Identify which cell holds the provided text, then report its (x, y) central coordinate. 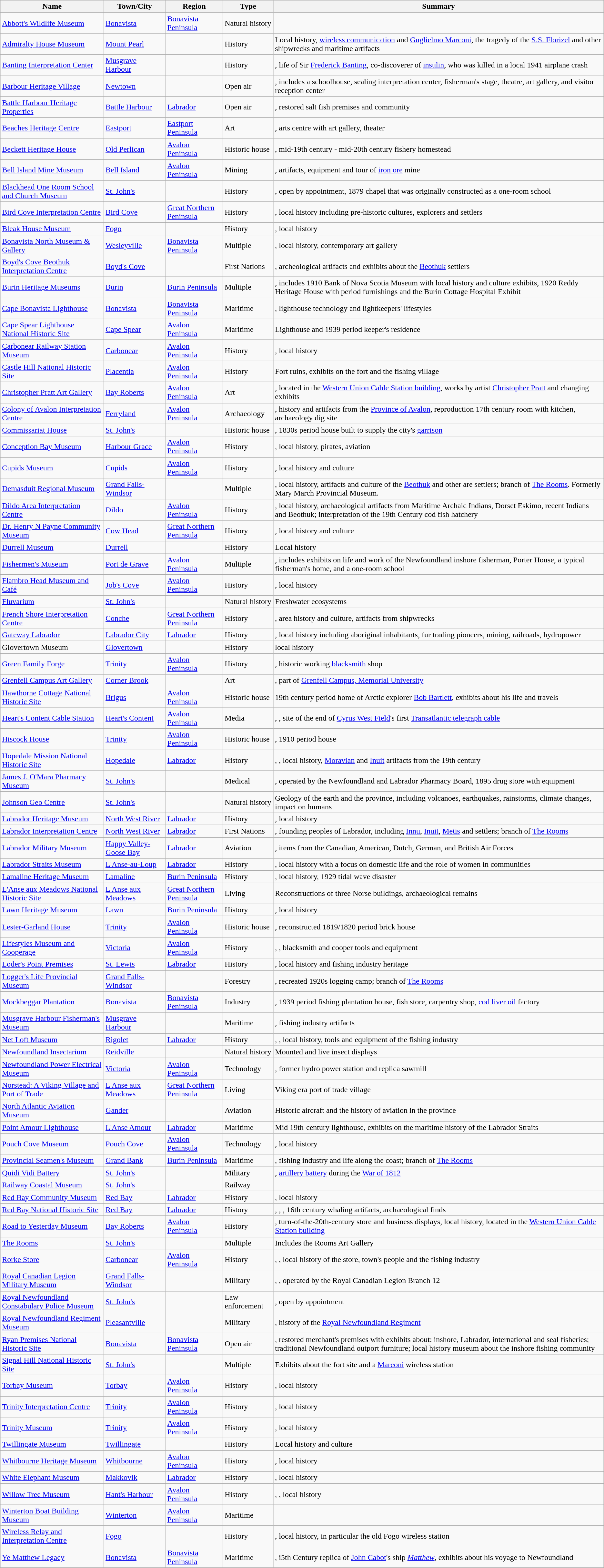
Loder's Point Premises (52, 964)
Gateway Labrador (52, 635)
Winterton Boat Building Museum (52, 1515)
Barbour Heritage Village (52, 86)
Rigolet (135, 1040)
, , local history, tools and equipment of the fishing industry (438, 1040)
Red Bay Community Museum (52, 1197)
Beaches Heritage Centre (52, 128)
St. Lewis (135, 964)
Durrell Museum (52, 547)
, local history, artifacts and culture of the Beothuk and other are settlers; branch of The Rooms. Formerly Mary March Provincial Museum. (438, 489)
Railway Coastal Museum (52, 1185)
Type (248, 6)
L'Anse-au-Loup (135, 865)
Labrador City (135, 635)
Summary (438, 6)
Johnson Geo Centre (52, 802)
Pouch Cove (135, 1144)
, mid-19th century - mid-20th century fishery homestead (438, 149)
, local history, in particular the old Fogo wireless station (438, 1536)
Placentia (135, 371)
Reidville (135, 1052)
Musgrave Harbour Fisherman's Museum (52, 1023)
Labrador Straits Museum (52, 865)
Town/City (135, 6)
, , local history of the store, town's people and the fishing industry (438, 1260)
Mount Pearl (135, 44)
, local history, 1929 tidal wave disaster (438, 877)
Pleasantville (135, 1322)
, , operated by the Royal Canadian Legion Branch 12 (438, 1280)
Carbonear Railway Station Museum (52, 351)
Labrador Interpretation Centre (52, 831)
, includes exhibits on life and work of the Newfoundland inshore fisherman, Porter House, a typical fisherman's home, and a one-room school (438, 564)
Mounted and live insect displays (438, 1052)
Historic aircraft and the history of aviation in the province (438, 1111)
, historic working blacksmith shop (438, 664)
, , local history (438, 1494)
Brigus (135, 697)
Eastport Peninsula (194, 128)
Twillingate (135, 1444)
Dildo (135, 509)
Ferryland (135, 413)
Banting Interpretation Center (52, 65)
, fishing industry artifacts (438, 1023)
19th century period home of Arctic explorer Bob Bartlett, exhibits about his life and travels (438, 697)
Pouch Cove Museum (52, 1144)
Forestry (248, 981)
Cape Spear (135, 329)
, local history, pirates, aviation (438, 447)
Twillingate Museum (52, 1444)
, open by appointment (438, 1302)
Christopher Pratt Art Gallery (52, 393)
Red Bay National Historic Site (52, 1210)
Bleak House Museum (52, 229)
Net Loft Museum (52, 1040)
Royal Canadian Legion Military Museum (52, 1280)
, history and artifacts from the Province of Avalon, reproduction 17th century room with kitchen, archaeology dig site (438, 413)
Boyd's Cove (135, 267)
Harbour Grace (135, 447)
Lamaline (135, 877)
Commissariat House (52, 430)
Mining (248, 170)
Whitbourne (135, 1461)
Geology of the earth and the province, including volcanoes, earthquakes, rainstorms, climate changes, impact on humans (438, 802)
Blackhead One Room School and Church Museum (52, 191)
Heart's Content (135, 718)
Happy Valley-Goose Bay (135, 848)
Burin Heritage Museums (52, 287)
Winterton (135, 1515)
Grand Bank (135, 1161)
, arts centre with art gallery, theater (438, 128)
Hopedale Mission National Historic Site (52, 760)
Mid 19th-century lighthouse, exhibits on the maritime history of the Labrador Straits (438, 1127)
Cape Spear Lighthouse National Historic Site (52, 329)
, history of the Royal Newfoundland Regiment (438, 1322)
, local history and fishing industry heritage (438, 964)
, open by appointment, 1879 chapel that was originally constructed as a one-room school (438, 191)
Industry (248, 1002)
Local history (438, 547)
Name (52, 6)
, operated by the Newfoundland and Labrador Pharmacy Board, 1895 drug store with equipment (438, 781)
Local history, wireless communication and Guglielmo Marconi, the tragedy of the S.S. Florizel and other shipwrecks and maritime artifacts (438, 44)
, , local history, Moravian and Inuit artifacts from the 19th century (438, 760)
Rorke Store (52, 1260)
, lighthouse technology and lightkeepers' lifestyles (438, 309)
Lamaline Heritage Museum (52, 877)
Whitbourne Heritage Museum (52, 1461)
Corner Brook (135, 681)
, part of Grenfell Campus, Memorial University (438, 681)
Boyd's Cove Beothuk Interpretation Centre (52, 267)
, , , 16th century whaling artifacts, archaeological finds (438, 1210)
Burin (135, 287)
Demasduit Regional Museum (52, 489)
, includes a schoolhouse, sealing interpretation center, fisherman's stage, theatre, art gallery, and visitor reception center (438, 86)
Cape Bonavista Lighthouse (52, 309)
Bird Cove (135, 212)
Cow Head (135, 531)
Newfoundland Insectarium (52, 1052)
Dildo Area Interpretation Centre (52, 509)
Lifestyles Museum and Cooperage (52, 948)
Colony of Avalon Interpretation Centre (52, 413)
, , blacksmith and cooper tools and equipment (438, 948)
Bell Island (135, 170)
Grenfell Campus Art Gallery (52, 681)
Makkovik (135, 1478)
Ryan Premises National Historic Site (52, 1344)
Bonavista North Museum & Gallery (52, 245)
Job's Cove (135, 585)
Green Family Forge (52, 664)
Region (194, 6)
Railway (248, 1185)
Lawn (135, 910)
White Elephant Museum (52, 1478)
Gander (135, 1111)
Torbay Museum (52, 1386)
Willow Tree Museum (52, 1494)
Lighthouse and 1939 period keeper's residence (438, 329)
Provincial Seamen's Museum (52, 1161)
Exhibits about the fort site and a Marconi wireless station (438, 1364)
Eastport (135, 128)
, reconstructed 1819/1820 period brick house (438, 927)
Royal Newfoundland Regiment Museum (52, 1322)
Cupids Museum (52, 467)
Flambro Head Museum and Café (52, 585)
Port de Grave (135, 564)
L'Anse Amour (135, 1127)
Lawn Heritage Museum (52, 910)
Torbay (135, 1386)
Bell Island Mine Museum (52, 170)
, local history, contemporary art gallery (438, 245)
Hopedale (135, 760)
French Shore Interpretation Centre (52, 619)
L'Anse aux Meadows National Historic Site (52, 894)
, area history and culture, artifacts from shipwrecks (438, 619)
Royal Newfoundland Constabulary Police Museum (52, 1302)
Reconstructions of three Norse buildings, archaeological remains (438, 894)
, i5th Century replica of John Cabot's ship Matthew, exhibits about his voyage to Newfoundland (438, 1557)
Fluvarium (52, 602)
, local history including aboriginal inhabitants, fur trading pioneers, mining, railroads, hydropower (438, 635)
Trinity Interpretation Centre (52, 1406)
Old Perlican (135, 149)
Glovertown Museum (52, 647)
, local history with a focus on domestic life and the role of women in communities (438, 865)
Law enforcement (248, 1302)
Conche (135, 619)
Newtown (135, 86)
Beckett Heritage House (52, 149)
, local history including pre-historic cultures, explorers and settlers (438, 212)
Fishermen's Museum (52, 564)
North Atlantic Aviation Museum (52, 1111)
Norstead: A Viking Village and Port of Trade (52, 1089)
Wesleyville (135, 245)
, fishing industry and life along the coast; branch of The Rooms (438, 1161)
Abbott's Wildlife Museum (52, 23)
Archaeology (248, 413)
Medical (248, 781)
Mockbeggar Plantation (52, 1002)
, founding peoples of Labrador, including Innu, Inuit, Metis and settlers; branch of The Rooms (438, 831)
Logger's Life Provincial Museum (52, 981)
Battle Harbour Heritage Properties (52, 107)
, archeological artifacts and exhibits about the Beothuk settlers (438, 267)
Local history and culture (438, 1444)
Fort ruins, exhibits on the fort and the fishing village (438, 371)
, , site of the end of Cyrus West Field's first Transatlantic telegraph cable (438, 718)
, items from the Canadian, American, Dutch, German, and British Air Forces (438, 848)
Glovertown (135, 647)
Includes the Rooms Art Gallery (438, 1243)
Hant's Harbour (135, 1494)
, artillery battery during the War of 1812 (438, 1173)
, artifacts, equipment and tour of iron ore mine (438, 170)
Quidi Vidi Battery (52, 1173)
Dr. Henry N Payne Community Museum (52, 531)
Signal Hill National Historic Site (52, 1364)
Lester-Garland House (52, 927)
Hiscock House (52, 739)
James J. O'Mara Pharmacy Museum (52, 781)
Labrador Heritage Museum (52, 819)
, former hydro power station and replica sawmill (438, 1069)
Freshwater ecosystems (438, 602)
Heart's Content Cable Station (52, 718)
, turn-of-the-20th-century store and business displays, local history, located in the Western Union Cable Station building (438, 1226)
Point Amour Lighthouse (52, 1127)
Trinity Museum (52, 1428)
, 1939 period fishing plantation house, fish store, carpentry shop, cod liver oil factory (438, 1002)
local history (438, 647)
Durrell (135, 547)
Conception Bay Museum (52, 447)
Labrador Military Museum (52, 848)
Castle Hill National Historic Site (52, 371)
Viking era port of trade village (438, 1089)
Road to Yesterday Museum (52, 1226)
Media (248, 718)
, 1830s period house built to supply the city's garrison (438, 430)
, life of Sir Frederick Banting, co-discoverer of insulin, who was killed in a local 1941 airplane crash (438, 65)
Admiralty House Museum (52, 44)
Newfoundland Power Electrical Museum (52, 1069)
Cupids (135, 467)
Battle Harbour (135, 107)
Bird Cove Interpretation Centre (52, 212)
, recreated 1920s logging camp; branch of The Rooms (438, 981)
, located in the Western Union Cable Station building, works by artist Christopher Pratt and changing exhibits (438, 393)
, restored salt fish premises and community (438, 107)
The Rooms (52, 1243)
Hawthorne Cottage National Historic Site (52, 697)
, 1910 period house (438, 739)
Ye Matthew Legacy (52, 1557)
Wireless Relay and Interpretation Centre (52, 1536)
